Scan for the cell matching the given text and deliver its (X, Y) coordinate at center. 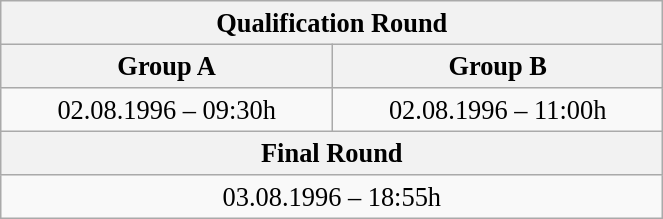
Final Round (332, 153)
Group B (497, 66)
02.08.1996 – 09:30h (167, 109)
Group A (167, 66)
03.08.1996 – 18:55h (332, 197)
Qualification Round (332, 22)
02.08.1996 – 11:00h (497, 109)
